Find where the given text appears and provide that cell's center as (x, y) coordinate. 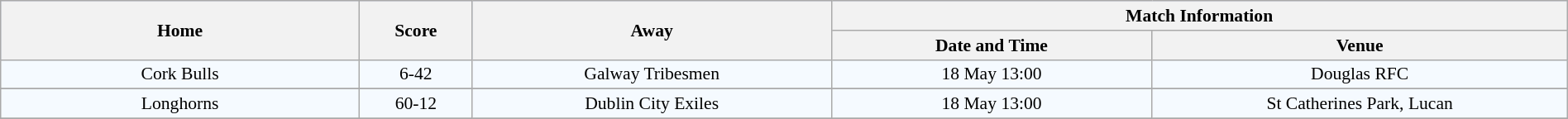
Cork Bulls (180, 74)
Away (652, 30)
Score (415, 30)
Venue (1360, 45)
60-12 (415, 104)
Home (180, 30)
Dublin City Exiles (652, 104)
Date and Time (992, 45)
Longhorns (180, 104)
Douglas RFC (1360, 74)
6-42 (415, 74)
Match Information (1199, 16)
Galway Tribesmen (652, 74)
St Catherines Park, Lucan (1360, 104)
